Output the [X, Y] coordinate of the center of the cell containing the given text.  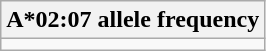
A*02:07 allele frequency [133, 20]
